Locate the cell with the specified text and output its [X, Y] center coordinate. 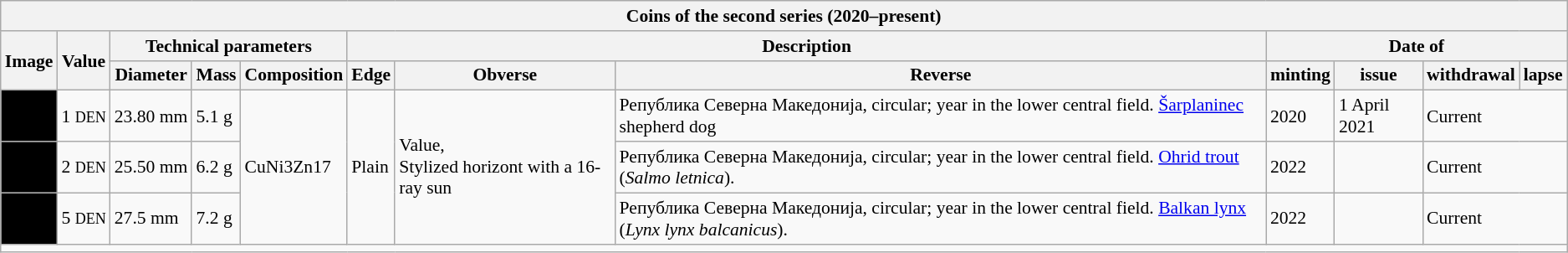
Plain [371, 168]
7.2 g [216, 218]
Република Северна Македонија, circular; year in the lower central field. Šarplaninec shepherd dog [941, 116]
issue [1378, 75]
Technical parameters [229, 46]
lapse [1544, 75]
Coins of the second series (2020–present) [784, 16]
2020 [1300, 116]
CuNi3Zn17 [294, 168]
Date of [1417, 46]
2 DEN [84, 168]
Diameter [151, 75]
Република Северна Македонија, circular; year in the lower central field. Balkan lynx (Lynx lynx balcanicus). [941, 218]
6.2 g [216, 168]
withdrawal [1471, 75]
Image [29, 60]
minting [1300, 75]
Description [806, 46]
1 DEN [84, 116]
Република Северна Македонија, circular; year in the lower central field. Ohrid trout (Salmo letnica). [941, 168]
23.80 mm [151, 116]
Mass [216, 75]
Reverse [941, 75]
5.1 g [216, 116]
5 DEN [84, 218]
Edge [371, 75]
Obverse [505, 75]
Value [84, 60]
Composition [294, 75]
25.50 mm [151, 168]
27.5 mm [151, 218]
1 April 2021 [1378, 116]
Value,Stylized horizont with a 16-ray sun [505, 168]
